From the cell containing the given text, extract its center point as [X, Y] coordinate. 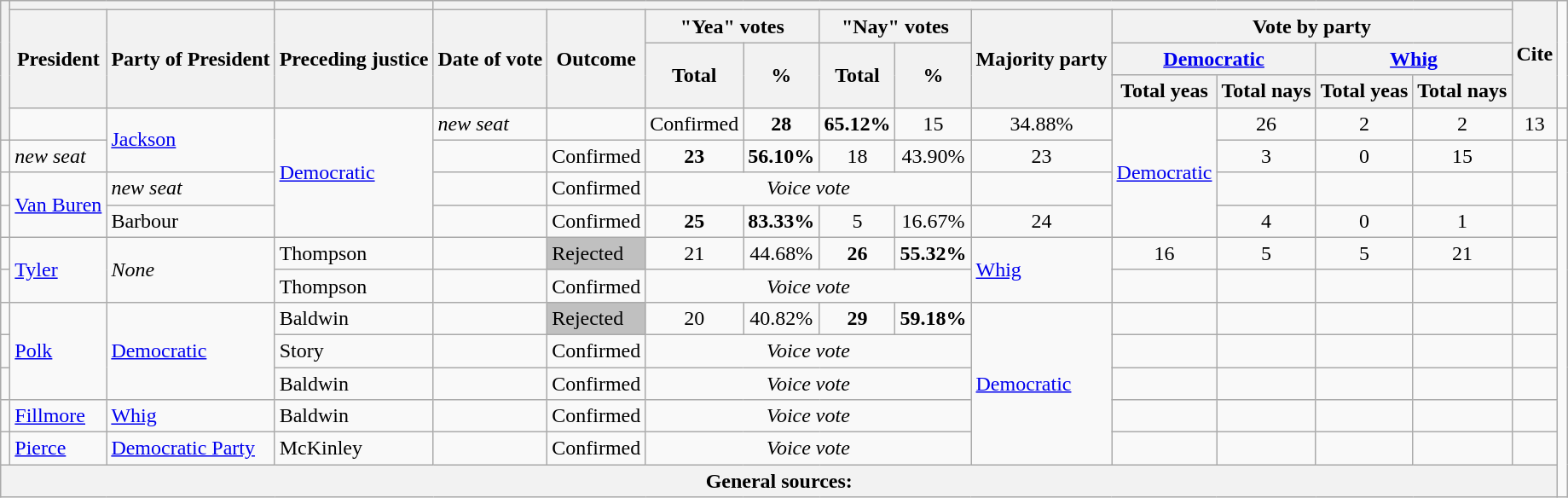
Jackson [191, 140]
Pierce [58, 449]
28 [781, 124]
Polk [58, 350]
Date of vote [490, 59]
Outcome [597, 59]
4 [1266, 221]
Vote by party [1311, 26]
"Yea" votes [732, 26]
Van Buren [58, 205]
McKinley [354, 449]
24 [1042, 221]
Story [354, 350]
55.32% [933, 253]
83.33% [781, 221]
65.12% [858, 124]
Majority party [1042, 59]
29 [858, 318]
None [191, 269]
25 [694, 221]
20 [694, 318]
President [58, 59]
"Nay" votes [895, 26]
34.88% [1042, 124]
Fillmore [58, 416]
40.82% [781, 318]
13 [1535, 124]
Preceding justice [354, 59]
Barbour [191, 221]
16.67% [933, 221]
Democratic Party [191, 449]
56.10% [781, 156]
Cite [1535, 55]
Party of President [191, 59]
16 [1165, 253]
18 [858, 156]
3 [1266, 156]
43.90% [933, 156]
General sources: [779, 481]
44.68% [781, 253]
59.18% [933, 318]
1 [1462, 221]
Tyler [58, 269]
